Determine the (x, y) coordinate at the center of the cell enclosing the given text.  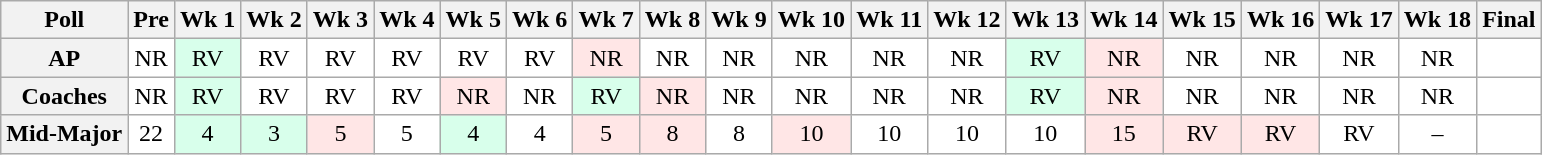
Wk 18 (1437, 20)
3 (274, 134)
Wk 2 (274, 20)
Wk 1 (207, 20)
AP (64, 58)
Wk 12 (967, 20)
Wk 11 (890, 20)
Wk 5 (473, 20)
Wk 9 (739, 20)
– (1437, 134)
Mid-Major (64, 134)
Coaches (64, 96)
Wk 13 (1045, 20)
Wk 16 (1280, 20)
Wk 10 (811, 20)
Poll (64, 20)
22 (152, 134)
Wk 15 (1202, 20)
Wk 6 (539, 20)
Wk 4 (407, 20)
Wk 8 (672, 20)
Pre (152, 20)
Wk 7 (606, 20)
15 (1124, 134)
Wk 3 (340, 20)
Final (1509, 20)
Wk 17 (1359, 20)
Wk 14 (1124, 20)
